For the text-containing cell, return its midpoint in (x, y) coordinate format. 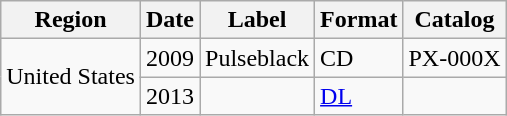
Date (170, 20)
2009 (170, 58)
PX-000X (454, 58)
Catalog (454, 20)
United States (71, 77)
2013 (170, 96)
Region (71, 20)
DL (359, 96)
CD (359, 58)
Format (359, 20)
Pulseblack (258, 58)
Label (258, 20)
